Capture the cell that displays the provided text and extract its (x, y) central coordinate. 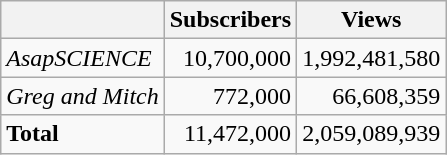
1,992,481,580 (372, 58)
Total (82, 134)
10,700,000 (230, 58)
Views (372, 20)
772,000 (230, 96)
66,608,359 (372, 96)
11,472,000 (230, 134)
Subscribers (230, 20)
Greg and Mitch (82, 96)
AsapSCIENCE (82, 58)
2,059,089,939 (372, 134)
